Provide the [X, Y] coordinate of the cell's center where the given text is located.  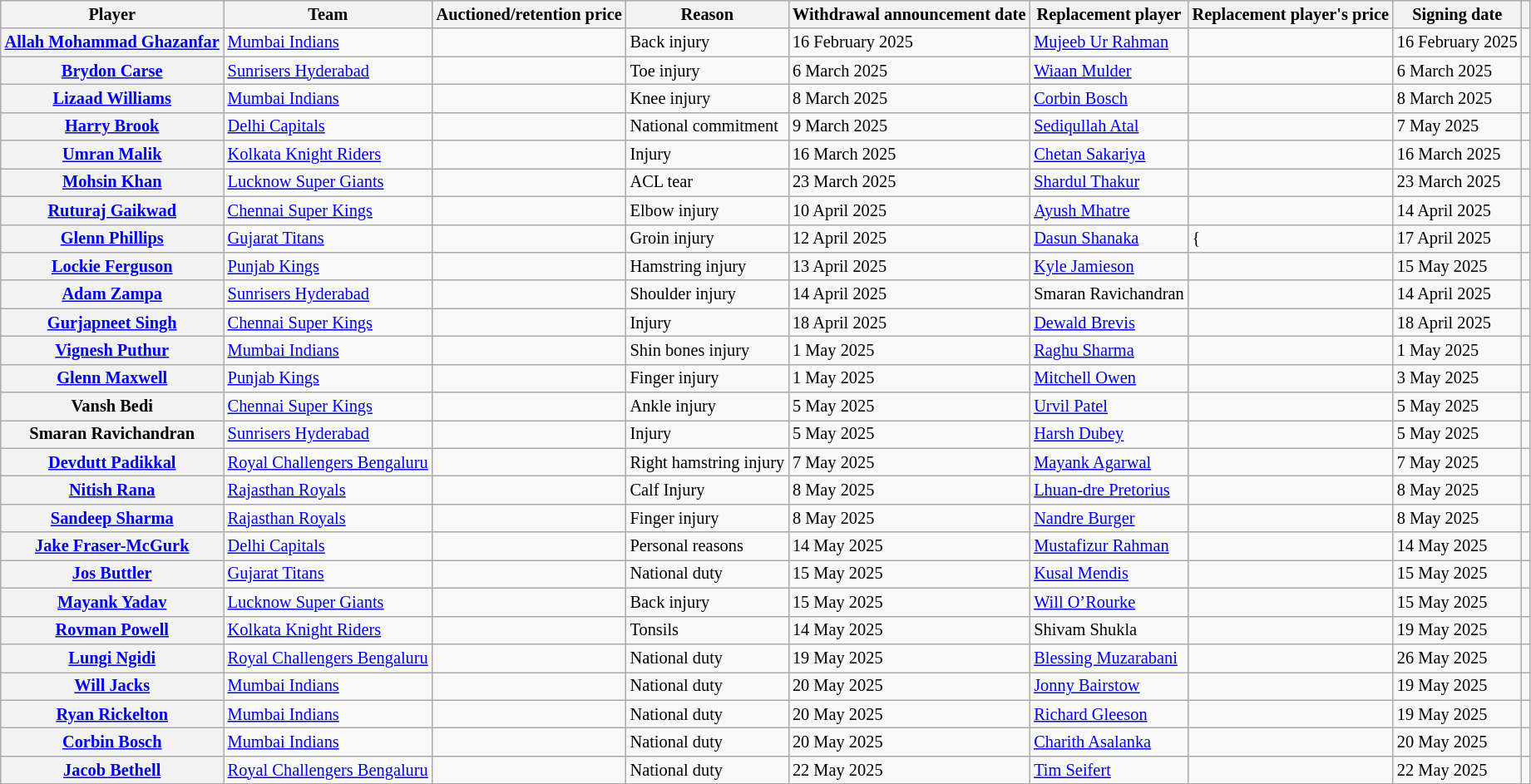
Mayank Agarwal [1109, 462]
Jos Buttler [112, 574]
Lockie Ferguson [112, 266]
Urvil Patel [1109, 407]
Glenn Maxwell [112, 378]
Jonny Bairstow [1109, 686]
Ryan Rickelton [112, 714]
Gurjapneet Singh [112, 323]
Blessing Muzarabani [1109, 658]
Lizaad Williams [112, 98]
Vansh Bedi [112, 407]
Adam Zampa [112, 294]
Dewald Brevis [1109, 323]
Ruturaj Gaikwad [112, 210]
13 April 2025 [909, 266]
Ayush Mhatre [1109, 210]
Jake Fraser-McGurk [112, 546]
Tim Seifert [1109, 770]
Player [112, 14]
Auctioned/retention price [529, 14]
Withdrawal announcement date [909, 14]
Shoulder injury [707, 294]
Lungi Ngidi [112, 658]
Nitish Rana [112, 490]
Kusal Mendis [1109, 574]
Toe injury [707, 71]
3 May 2025 [1457, 378]
26 May 2025 [1457, 658]
Raghu Sharma [1109, 350]
Sediqullah Atal [1109, 126]
Devdutt Padikkal [112, 462]
Ankle injury [707, 407]
Kyle Jamieson [1109, 266]
17 April 2025 [1457, 239]
Shivam Shukla [1109, 630]
Chetan Sakariya [1109, 155]
Vignesh Puthur [112, 350]
Lhuan-dre Pretorius [1109, 490]
9 March 2025 [909, 126]
Brydon Carse [112, 71]
Mitchell Owen [1109, 378]
Tonsils [707, 630]
Harsh Dubey [1109, 434]
Nandre Burger [1109, 518]
Right hamstring injury [707, 462]
Mayank Yadav [112, 602]
Mujeeb Ur Rahman [1109, 42]
Will O’Rourke [1109, 602]
Shin bones injury [707, 350]
Jacob Bethell [112, 770]
{ [1291, 239]
Mohsin Khan [112, 182]
Glenn Phillips [112, 239]
Knee injury [707, 98]
Calf Injury [707, 490]
Replacement player's price [1291, 14]
Dasun Shanaka [1109, 239]
Mustafizur Rahman [1109, 546]
10 April 2025 [909, 210]
Hamstring injury [707, 266]
Harry Brook [112, 126]
Elbow injury [707, 210]
Will Jacks [112, 686]
Groin injury [707, 239]
Replacement player [1109, 14]
Personal reasons [707, 546]
National commitment [707, 126]
Wiaan Mulder [1109, 71]
Richard Gleeson [1109, 714]
12 April 2025 [909, 239]
Charith Asalanka [1109, 742]
Umran Malik [112, 155]
Reason [707, 14]
Allah Mohammad Ghazanfar [112, 42]
Rovman Powell [112, 630]
Sandeep Sharma [112, 518]
Signing date [1457, 14]
ACL tear [707, 182]
Team [328, 14]
Shardul Thakur [1109, 182]
